Return (x, y) of the center of cell containing provided text 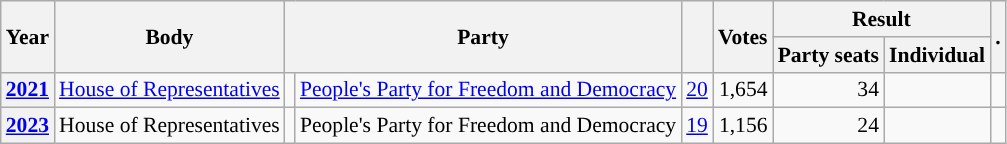
Year (28, 36)
2023 (28, 126)
2021 (28, 90)
Individual (937, 55)
Party (483, 36)
19 (697, 126)
24 (828, 126)
20 (697, 90)
Votes (743, 36)
Party seats (828, 55)
34 (828, 90)
Body (170, 36)
Result (882, 19)
1,156 (743, 126)
1,654 (743, 90)
. (998, 36)
